Find where the given text appears and provide that cell's center as (X, Y) coordinate. 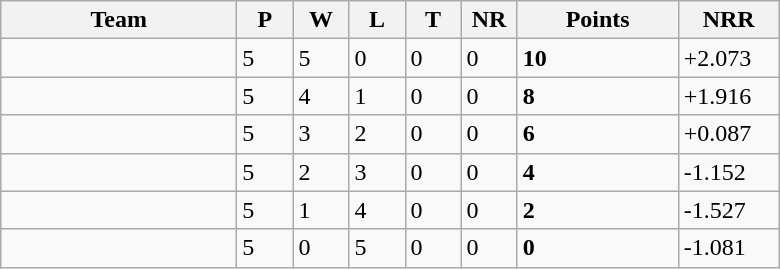
-1.081 (728, 248)
-1.152 (728, 172)
+0.087 (728, 134)
NRR (728, 20)
10 (598, 58)
Team (119, 20)
8 (598, 96)
P (265, 20)
+2.073 (728, 58)
Points (598, 20)
NR (489, 20)
W (321, 20)
T (433, 20)
6 (598, 134)
-1.527 (728, 210)
+1.916 (728, 96)
L (377, 20)
